Return [X, Y] of the center of cell containing provided text 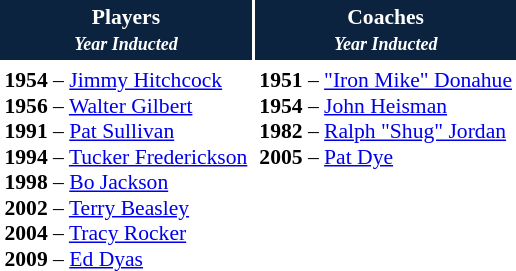
PlayersYear Inducted [126, 30]
